For the text-containing cell, return its midpoint in (x, y) coordinate format. 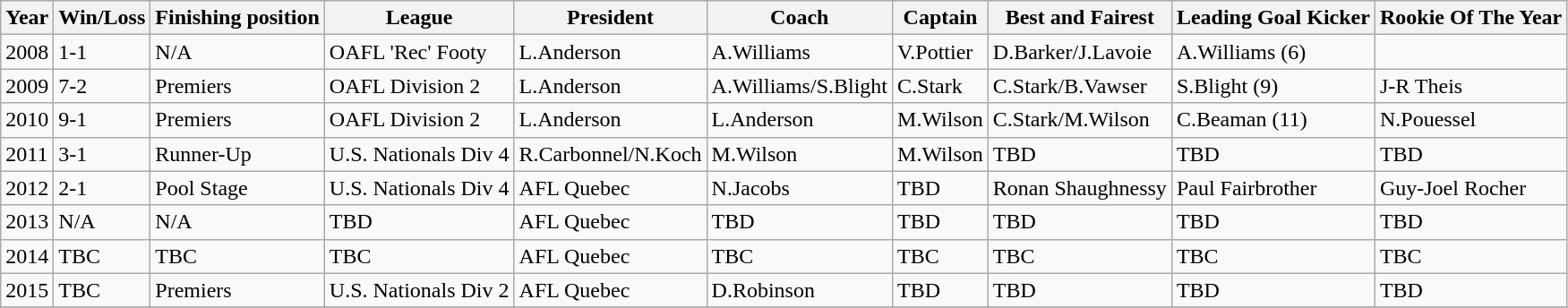
Paul Fairbrother (1273, 188)
2-1 (102, 188)
A.Williams/S.Blight (799, 86)
U.S. Nationals Div 2 (419, 290)
A.Williams (799, 52)
Year (27, 18)
2012 (27, 188)
J-R Theis (1470, 86)
C.Stark (940, 86)
1-1 (102, 52)
Pool Stage (237, 188)
S.Blight (9) (1273, 86)
9-1 (102, 120)
Rookie Of The Year (1470, 18)
President (611, 18)
2009 (27, 86)
League (419, 18)
V.Pottier (940, 52)
Best and Fairest (1080, 18)
C.Beaman (11) (1273, 120)
2013 (27, 222)
2008 (27, 52)
Runner-Up (237, 154)
D.Robinson (799, 290)
Guy-Joel Rocher (1470, 188)
2015 (27, 290)
Finishing position (237, 18)
7-2 (102, 86)
C.Stark/B.Vawser (1080, 86)
N.Jacobs (799, 188)
3-1 (102, 154)
R.Carbonnel/N.Koch (611, 154)
2011 (27, 154)
Leading Goal Kicker (1273, 18)
Coach (799, 18)
Captain (940, 18)
A.Williams (6) (1273, 52)
Win/Loss (102, 18)
Ronan Shaughnessy (1080, 188)
OAFL 'Rec' Footy (419, 52)
D.Barker/J.Lavoie (1080, 52)
N.Pouessel (1470, 120)
2010 (27, 120)
C.Stark/M.Wilson (1080, 120)
2014 (27, 256)
